Capture the cell that displays the provided text and extract its (X, Y) central coordinate. 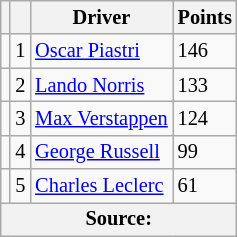
4 (20, 152)
5 (20, 186)
George Russell (101, 152)
133 (205, 85)
Source: (119, 219)
146 (205, 51)
3 (20, 118)
1 (20, 51)
124 (205, 118)
Lando Norris (101, 85)
Max Verstappen (101, 118)
99 (205, 152)
61 (205, 186)
Charles Leclerc (101, 186)
2 (20, 85)
Driver (101, 17)
Points (205, 17)
Oscar Piastri (101, 51)
